Output the (x, y) coordinate of the center of the cell containing the given text.  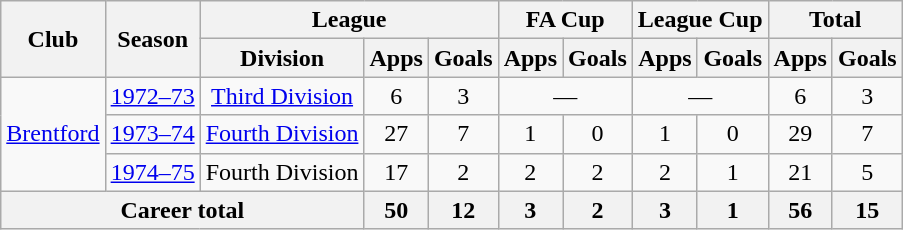
League (349, 20)
56 (800, 210)
12 (463, 210)
Third Division (282, 96)
1972–73 (152, 96)
Career total (182, 210)
17 (396, 172)
FA Cup (565, 20)
27 (396, 134)
29 (800, 134)
1974–75 (152, 172)
Brentford (53, 134)
1973–74 (152, 134)
Club (53, 39)
21 (800, 172)
50 (396, 210)
15 (867, 210)
Season (152, 39)
5 (867, 172)
Total (835, 20)
League Cup (700, 20)
Division (282, 58)
